Detect which cell encompasses the target text, then output its (x, y) center coordinate. 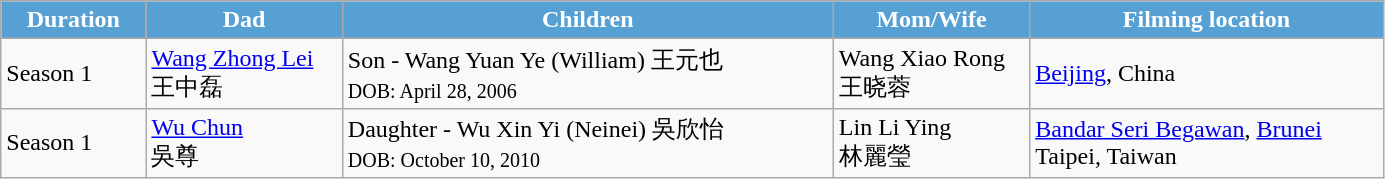
Duration (74, 20)
Bandar Seri Begawan, BruneiTaipei, Taiwan (1207, 143)
Son - Wang Yuan Ye (William) 王元也 DOB: April 28, 2006 (588, 74)
Mom/Wife (931, 20)
Wu Chun吳尊 (244, 143)
Beijing, China (1207, 74)
Filming location (1207, 20)
Lin Li Ying林麗瑩 (931, 143)
Wang Zhong Lei王中磊 (244, 74)
Children (588, 20)
Wang Xiao Rong王晓蓉 (931, 74)
Daughter - Wu Xin Yi (Neinei) 吳欣怡 DOB: October 10, 2010 (588, 143)
Dad (244, 20)
